Determine the [X, Y] coordinate at the center of the cell enclosing the given text.  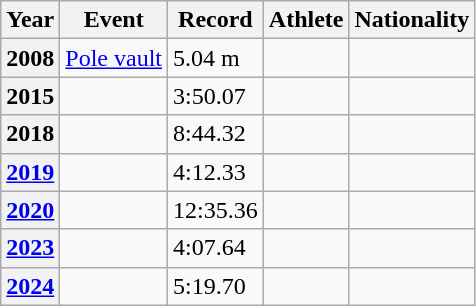
2023 [30, 248]
2008 [30, 58]
2019 [30, 172]
Year [30, 20]
3:50.07 [216, 96]
2020 [30, 210]
8:44.32 [216, 134]
2015 [30, 96]
12:35.36 [216, 210]
5.04 m [216, 58]
Nationality [412, 20]
Event [114, 20]
Pole vault [114, 58]
2018 [30, 134]
2024 [30, 286]
4:12.33 [216, 172]
5:19.70 [216, 286]
4:07.64 [216, 248]
Record [216, 20]
Athlete [306, 20]
